Return [x, y] of the center of cell containing provided text 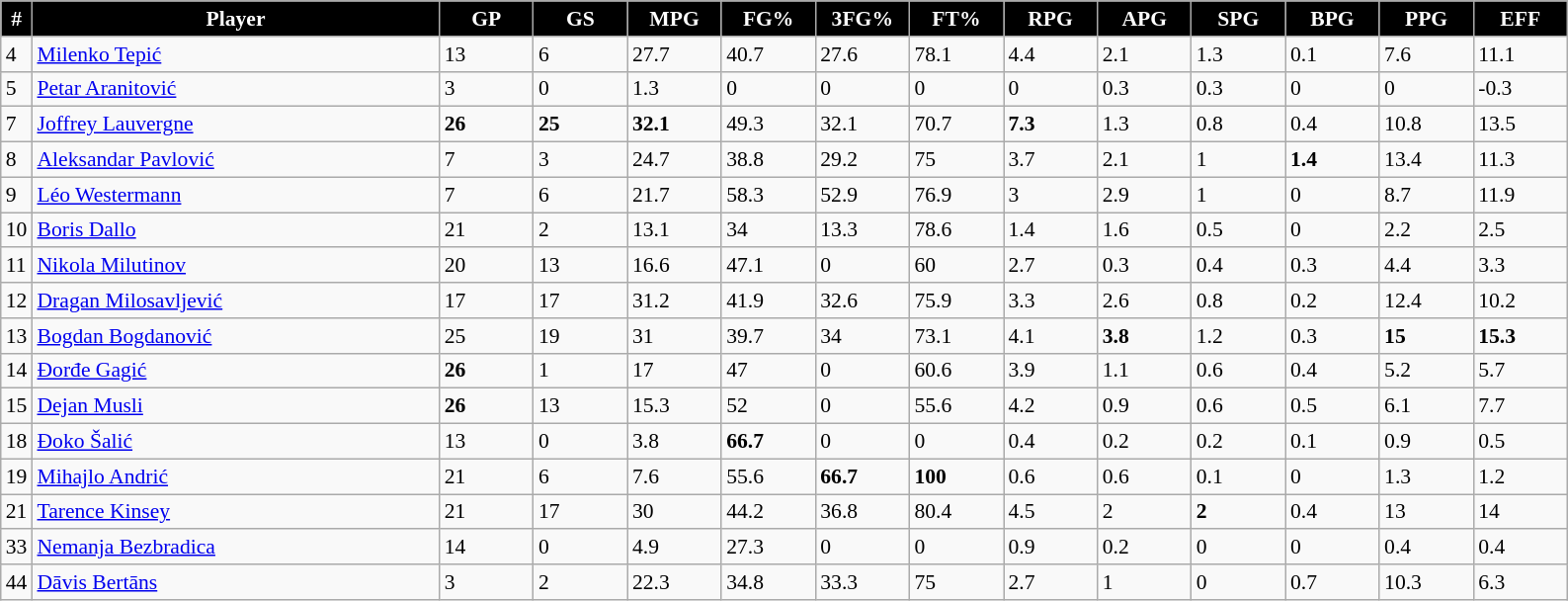
12 [17, 300]
33.3 [862, 582]
2.9 [1144, 195]
44 [17, 582]
RPG [1051, 19]
5.7 [1520, 371]
31.2 [674, 300]
# [17, 19]
7.7 [1520, 406]
11.3 [1520, 160]
APG [1144, 19]
24.7 [674, 160]
4.2 [1051, 406]
29.2 [862, 160]
Léo Westermann [235, 195]
52 [769, 406]
4.5 [1051, 512]
1.6 [1144, 230]
4.9 [674, 548]
0.7 [1332, 582]
40.7 [769, 54]
Boris Dallo [235, 230]
13.3 [862, 230]
21.7 [674, 195]
4 [17, 54]
Nikola Milutinov [235, 266]
GP [486, 19]
31 [674, 336]
GS [581, 19]
Bogdan Bogdanović [235, 336]
4.1 [1051, 336]
2.2 [1427, 230]
6.3 [1520, 582]
7.3 [1051, 125]
52.9 [862, 195]
16.6 [674, 266]
Dāvis Bertāns [235, 582]
BPG [1332, 19]
22.3 [674, 582]
FG% [769, 19]
39.7 [769, 336]
60 [956, 266]
MPG [674, 19]
76.9 [956, 195]
100 [956, 476]
13.4 [1427, 160]
27.3 [769, 548]
-0.3 [1520, 89]
Dejan Musli [235, 406]
5 [17, 89]
2.6 [1144, 300]
10 [17, 230]
58.3 [769, 195]
Tarence Kinsey [235, 512]
12.4 [1427, 300]
1.1 [1144, 371]
Đorđe Gagić [235, 371]
78.1 [956, 54]
33 [17, 548]
Player [235, 19]
27.7 [674, 54]
5.2 [1427, 371]
FT% [956, 19]
47 [769, 371]
EFF [1520, 19]
Milenko Tepić [235, 54]
11 [17, 266]
Petar Aranitović [235, 89]
8.7 [1427, 195]
47.1 [769, 266]
73.1 [956, 336]
75.9 [956, 300]
9 [17, 195]
Aleksandar Pavlović [235, 160]
11.9 [1520, 195]
Joffrey Lauvergne [235, 125]
80.4 [956, 512]
8 [17, 160]
13.1 [674, 230]
3.7 [1051, 160]
10.8 [1427, 125]
11.1 [1520, 54]
41.9 [769, 300]
6.1 [1427, 406]
Nemanja Bezbradica [235, 548]
2.5 [1520, 230]
30 [674, 512]
SPG [1239, 19]
27.6 [862, 54]
10.3 [1427, 582]
Mihajlo Andrić [235, 476]
32.6 [862, 300]
60.6 [956, 371]
3.9 [1051, 371]
18 [17, 442]
49.3 [769, 125]
70.7 [956, 125]
20 [486, 266]
38.8 [769, 160]
Dragan Milosavljević [235, 300]
44.2 [769, 512]
13.5 [1520, 125]
34.8 [769, 582]
Đoko Šalić [235, 442]
36.8 [862, 512]
3FG% [862, 19]
10.2 [1520, 300]
PPG [1427, 19]
78.6 [956, 230]
